Provide the (X, Y) coordinate of the cell's center where the given text is located.  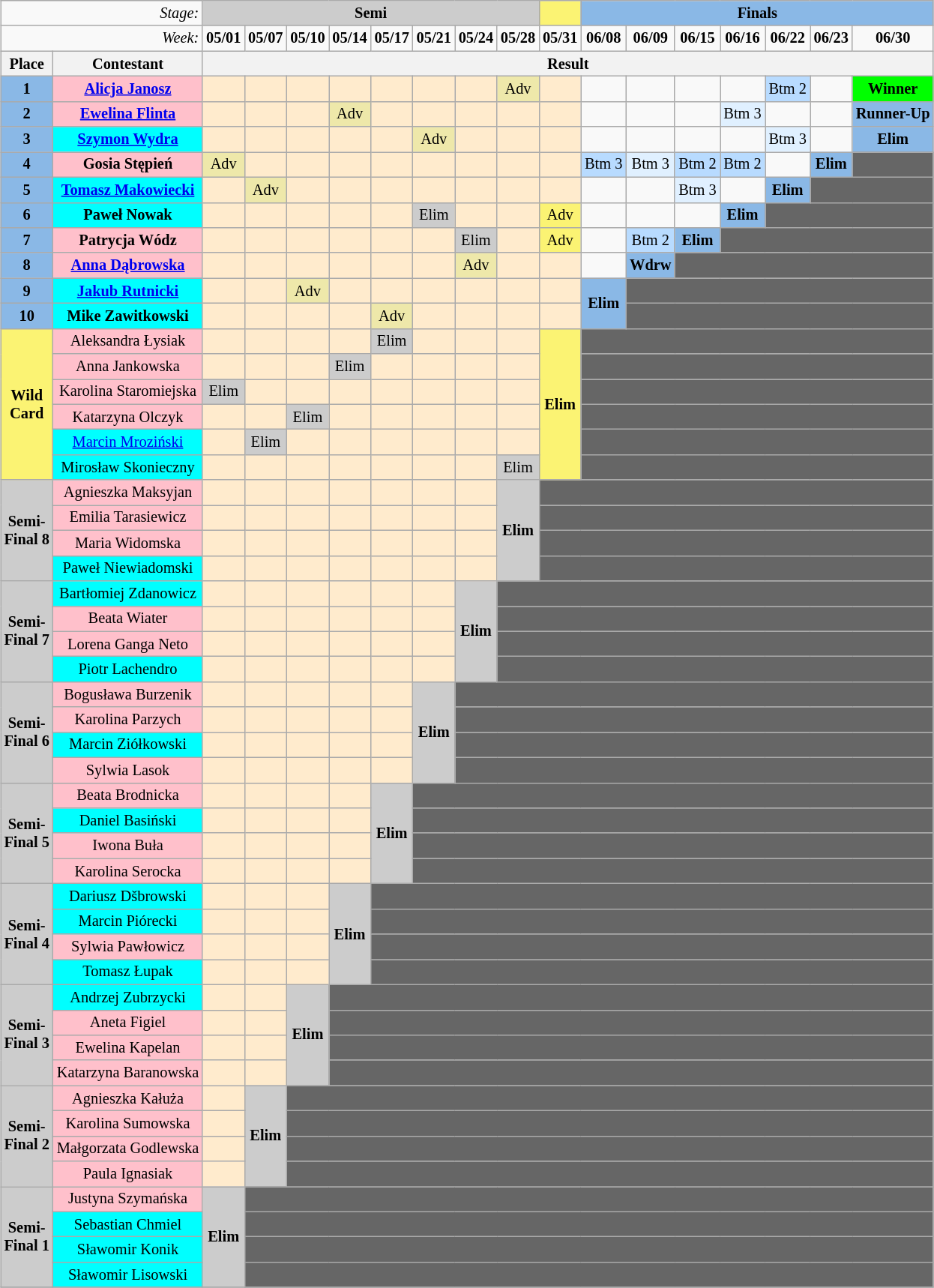
Alicja Janosz (127, 88)
Andrzej Zubrzycki (127, 997)
06/22 (788, 38)
3 (27, 139)
Runner-Up (894, 114)
Stage: (102, 13)
06/16 (743, 38)
Marcin Ziółkowski (127, 744)
Dariusz Dšbrowski (127, 896)
Karolina Staromiejska (127, 391)
05/31 (560, 38)
4 (27, 164)
Semi-Final 5 (27, 834)
Semi-Final 3 (27, 1035)
Katarzyna Baranowska (127, 1073)
06/09 (651, 38)
Maria Widomska (127, 543)
Agnieszka Maksyjan (127, 493)
8 (27, 265)
Beata Wiater (127, 619)
Semi-Final 1 (27, 1237)
Patrycja Wódz (127, 240)
Sebastian Chmiel (127, 1224)
Semi-Final 4 (27, 934)
05/07 (265, 38)
Paweł Niewiadomski (127, 568)
Lorena Ganga Neto (127, 644)
Aleksandra Łysiak (127, 341)
Mike Zawitkowski (127, 316)
Mirosław Skonieczny (127, 467)
Katarzyna Olczyk (127, 417)
Semi-Final 8 (27, 531)
Sławomir Lisowski (127, 1275)
Sylwia Pawłowicz (127, 947)
Anna Dąbrowska (127, 265)
Week: (102, 38)
Agnieszka Kałuża (127, 1098)
Semi (370, 13)
Emilia Tarasiewicz (127, 517)
Ewelina Kapelan (127, 1047)
06/30 (894, 38)
10 (27, 316)
Sławomir Konik (127, 1250)
05/21 (434, 38)
Piotr Lachendro (127, 669)
Paula Ignasiak (127, 1174)
05/24 (476, 38)
06/23 (831, 38)
Beata Brodnicka (127, 795)
Tomasz Makowiecki (127, 190)
Jakub Rutnicki (127, 291)
Sylwia Lasok (127, 770)
Karolina Sumowska (127, 1123)
Result (568, 64)
5 (27, 190)
6 (27, 215)
Marcin Mroziński (127, 442)
Paweł Nowak (127, 215)
06/15 (697, 38)
Iwona Buła (127, 846)
Gosia Stępień (127, 164)
Wdrw (651, 265)
Ewelina Flinta (127, 114)
Karolina Serocka (127, 871)
Aneta Figiel (127, 1023)
Daniel Basiński (127, 820)
Finals (757, 13)
Anna Jankowska (127, 367)
Winner (894, 88)
1 (27, 88)
Semi-Final 7 (27, 631)
05/28 (518, 38)
Karolina Parzych (127, 720)
Semi-Final 6 (27, 732)
Marcin Piórecki (127, 921)
7 (27, 240)
Semi-Final 2 (27, 1137)
Małgorzata Godlewska (127, 1149)
05/01 (223, 38)
Bartłomiej Zdanowicz (127, 593)
WildCard (27, 404)
05/10 (307, 38)
Place (27, 64)
05/14 (349, 38)
Justyna Szymańska (127, 1199)
05/17 (392, 38)
06/08 (603, 38)
Bogusława Burzenik (127, 694)
Szymon Wydra (127, 139)
2 (27, 114)
Tomasz Łupak (127, 972)
Contestant (127, 64)
9 (27, 291)
